Output the (x, y) coordinate of the center of the cell containing the given text.  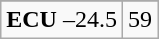
59 (140, 20)
ECU –24.5 (62, 20)
